Locate the cell with the specified text and output its (x, y) center coordinate. 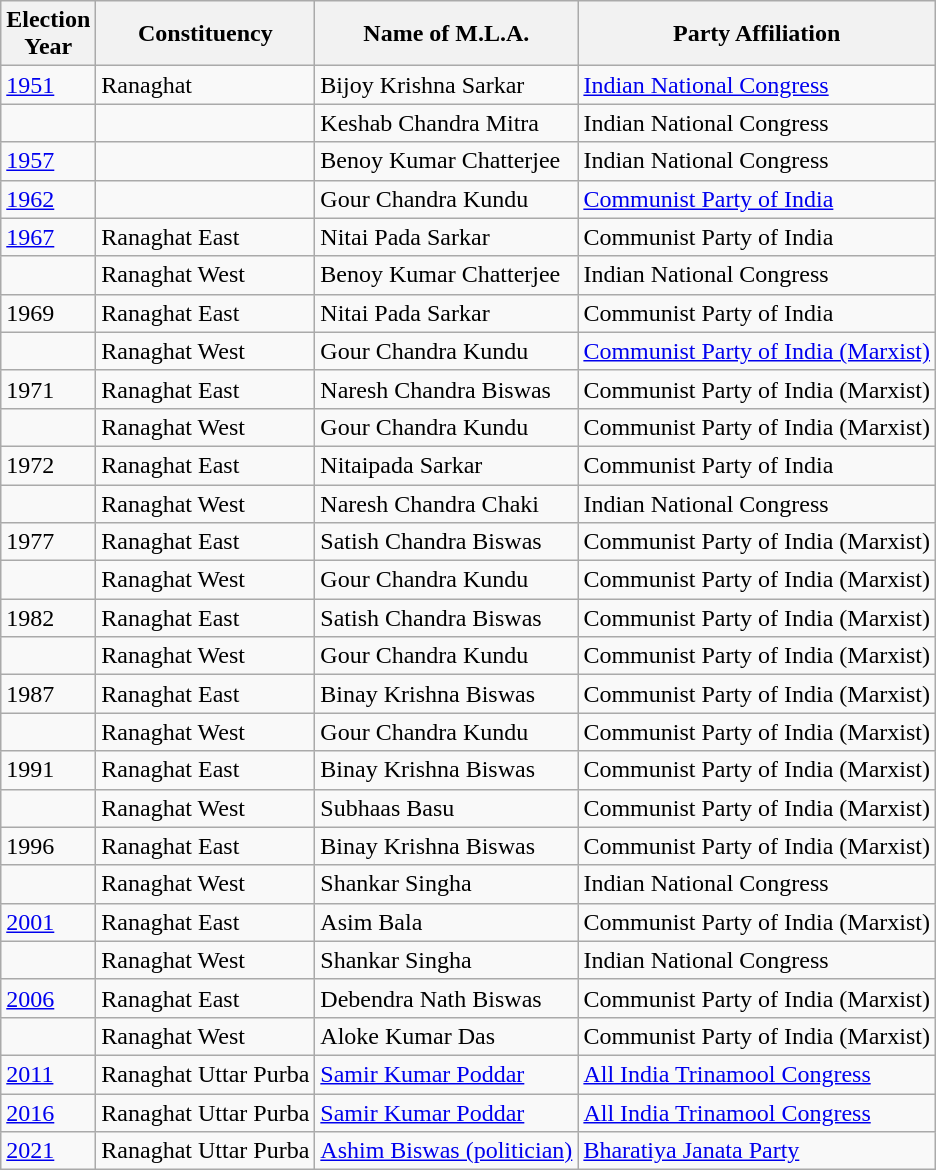
Party Affiliation (757, 34)
Asim Bala (446, 922)
Constituency (206, 34)
Name of M.L.A. (446, 34)
1977 (48, 542)
Debendra Nath Biswas (446, 998)
Subhaas Basu (446, 808)
Aloke Kumar Das (446, 1036)
2011 (48, 1074)
1957 (48, 161)
1951 (48, 85)
Naresh Chandra Chaki (446, 503)
2021 (48, 1151)
2001 (48, 922)
Ranaghat (206, 85)
1967 (48, 237)
Naresh Chandra Biswas (446, 389)
2016 (48, 1113)
1969 (48, 313)
Keshab Chandra Mitra (446, 123)
Nitaipada Sarkar (446, 465)
Bijoy Krishna Sarkar (446, 85)
Bharatiya Janata Party (757, 1151)
1987 (48, 694)
Ashim Biswas (politician) (446, 1151)
1996 (48, 846)
1971 (48, 389)
2006 (48, 998)
1991 (48, 770)
1962 (48, 199)
1982 (48, 618)
1972 (48, 465)
Election Year (48, 34)
